Identify which cell holds the provided text, then report its [X, Y] central coordinate. 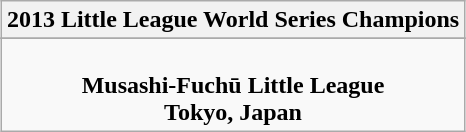
2013 Little League World Series Champions [232, 20]
Musashi-Fuchū Little LeagueTokyo, Japan [232, 85]
